Return [x, y] of the center of cell containing provided text 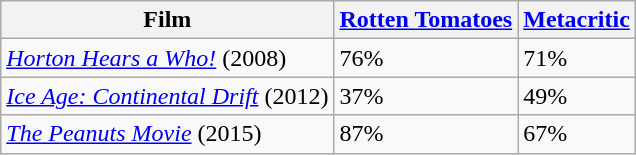
The Peanuts Movie (2015) [168, 134]
Ice Age: Continental Drift (2012) [168, 96]
67% [577, 134]
49% [577, 96]
76% [426, 58]
Horton Hears a Who! (2008) [168, 58]
37% [426, 96]
Metacritic [577, 20]
Rotten Tomatoes [426, 20]
87% [426, 134]
71% [577, 58]
Film [168, 20]
